Return [X, Y] of the center of cell containing provided text 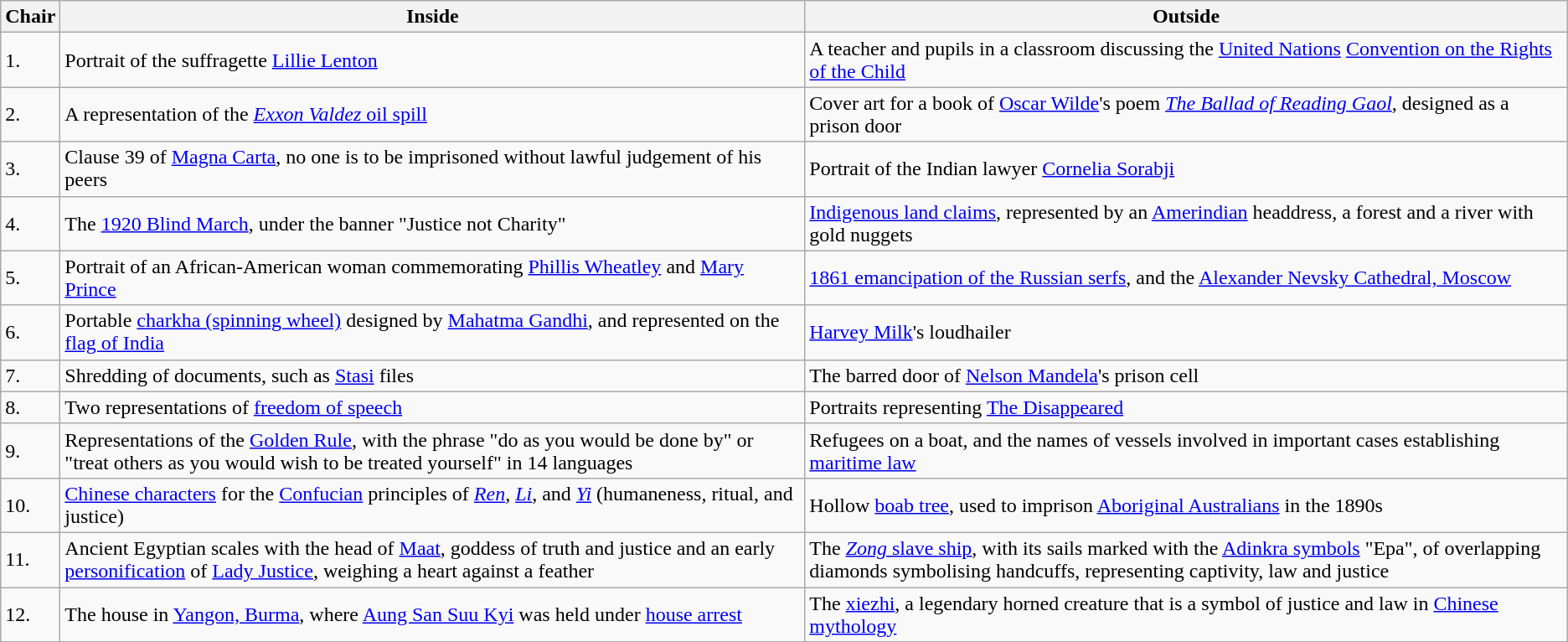
Outside [1186, 17]
12. [30, 614]
Cover art for a book of Oscar Wilde's poem The Ballad of Reading Gaol, designed as a prison door [1186, 114]
Refugees on a boat, and the names of vessels involved in important cases establishing maritime law [1186, 451]
1861 emancipation of the Russian serfs, and the Alexander Nevsky Cathedral, Moscow [1186, 278]
Portrait of an African-American woman commemorating Phillis Wheatley and Mary Prince [432, 278]
Two representations of freedom of speech [432, 407]
The house in Yangon, Burma, where Aung San Suu Kyi was held under house arrest [432, 614]
The barred door of Nelson Mandela's prison cell [1186, 375]
A teacher and pupils in a classroom discussing the United Nations Convention on the Rights of the Child [1186, 60]
Hollow boab tree, used to imprison Aboriginal Australians in the 1890s [1186, 505]
Inside [432, 17]
2. [30, 114]
1. [30, 60]
7. [30, 375]
6. [30, 332]
Chair [30, 17]
10. [30, 505]
3. [30, 169]
4. [30, 223]
5. [30, 278]
The xiezhi, a legendary horned creature that is a symbol of justice and law in Chinese mythology [1186, 614]
Clause 39 of Magna Carta, no one is to be imprisoned without lawful judgement of his peers [432, 169]
8. [30, 407]
Portable charkha (spinning wheel) designed by Mahatma Gandhi, and represented on the flag of India [432, 332]
Portrait of the Indian lawyer Cornelia Sorabji [1186, 169]
Portraits representing The Disappeared [1186, 407]
Shredding of documents, such as Stasi files [432, 375]
The 1920 Blind March, under the banner "Justice not Charity" [432, 223]
9. [30, 451]
11. [30, 560]
Indigenous land claims, represented by an Amerindian headdress, a forest and a river with gold nuggets [1186, 223]
Harvey Milk's loudhailer [1186, 332]
Portrait of the suffragette Lillie Lenton [432, 60]
A representation of the Exxon Valdez oil spill [432, 114]
Chinese characters for the Confucian principles of Ren, Li, and Yi (humaneness, ritual, and justice) [432, 505]
